From the cell containing the given text, extract its center point as [x, y] coordinate. 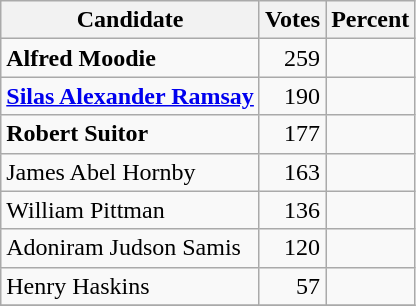
177 [292, 134]
Robert Suitor [130, 134]
120 [292, 248]
57 [292, 286]
Alfred Moodie [130, 58]
259 [292, 58]
Henry Haskins [130, 286]
190 [292, 96]
136 [292, 210]
William Pittman [130, 210]
James Abel Hornby [130, 172]
Votes [292, 20]
163 [292, 172]
Percent [370, 20]
Candidate [130, 20]
Silas Alexander Ramsay [130, 96]
Adoniram Judson Samis [130, 248]
